For the text-containing cell, return its midpoint in [X, Y] coordinate format. 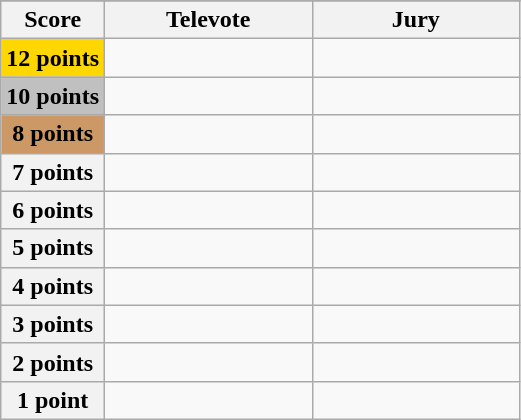
Televote [209, 20]
12 points [53, 58]
1 point [53, 400]
2 points [53, 362]
Score [53, 20]
6 points [53, 210]
Jury [416, 20]
10 points [53, 96]
8 points [53, 134]
3 points [53, 324]
7 points [53, 172]
4 points [53, 286]
5 points [53, 248]
